Provide the (x, y) coordinate of the cell's center where the given text is located.  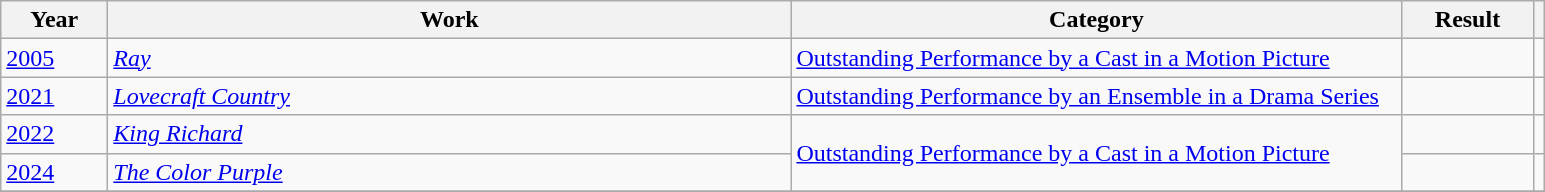
Ray (450, 58)
The Color Purple (450, 172)
2022 (54, 134)
2021 (54, 96)
Lovecraft Country (450, 96)
Work (450, 20)
Result (1468, 20)
2024 (54, 172)
Category (1096, 20)
Year (54, 20)
2005 (54, 58)
Outstanding Performance by an Ensemble in a Drama Series (1096, 96)
King Richard (450, 134)
